Return the [x, y] coordinate for the center point of the cell that contains the specified text.  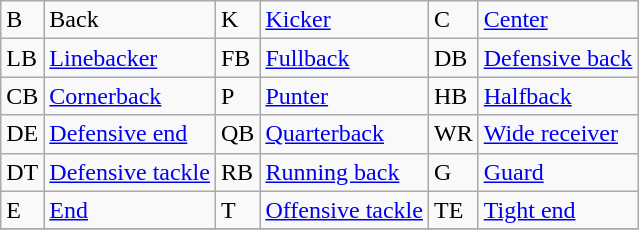
Cornerback [130, 96]
DB [453, 58]
Halfback [558, 96]
CB [22, 96]
Quarterback [344, 134]
TE [453, 210]
Defensive back [558, 58]
DT [22, 172]
T [237, 210]
RB [237, 172]
QB [237, 134]
Offensive tackle [344, 210]
Kicker [344, 20]
FB [237, 58]
Center [558, 20]
B [22, 20]
HB [453, 96]
Tight end [558, 210]
Punter [344, 96]
E [22, 210]
Back [130, 20]
DE [22, 134]
Fullback [344, 58]
G [453, 172]
Defensive tackle [130, 172]
Wide receiver [558, 134]
Linebacker [130, 58]
Guard [558, 172]
Running back [344, 172]
P [237, 96]
WR [453, 134]
End [130, 210]
K [237, 20]
C [453, 20]
LB [22, 58]
Defensive end [130, 134]
